Provide the [x, y] coordinate of the cell's center where the given text is located.  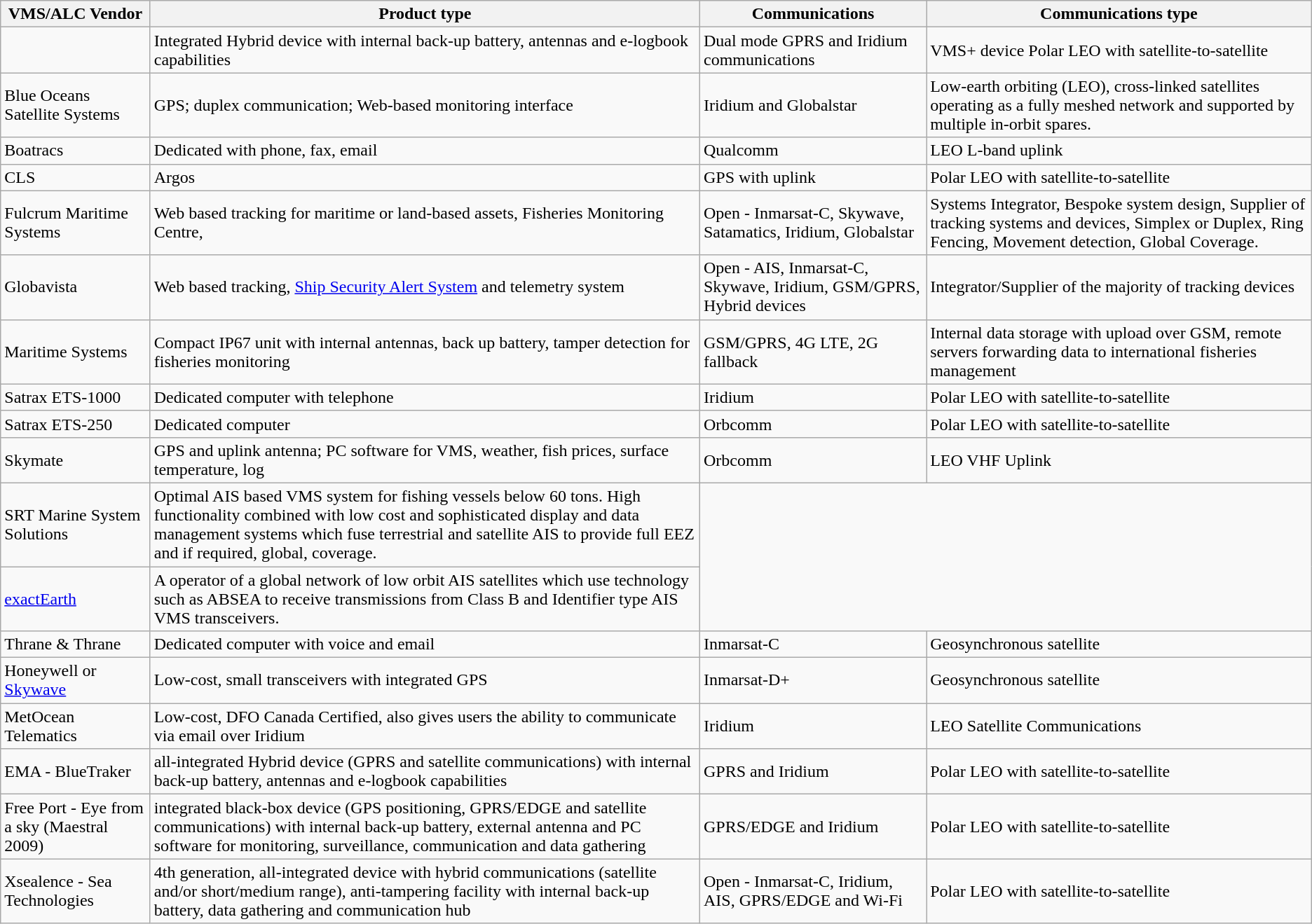
VMS/ALC Vendor [76, 14]
Web based tracking for maritime or land-based assets, Fisheries Monitoring Centre, [425, 223]
Compact IP67 unit with internal antennas, back up battery, tamper detection for fisheries monitoring [425, 352]
Communications [813, 14]
Low-earth orbiting (LEO), cross-linked satellites operating as a fully meshed network and supported by multiple in-orbit spares. [1119, 105]
Open - AIS, Inmarsat-C, Skywave, Iridium, GSM/GPRS, Hybrid devices [813, 287]
Maritime Systems [76, 352]
Honeywell or Skywave [76, 681]
Fulcrum Maritime Systems [76, 223]
Low-cost, DFO Canada Certified, also gives users the ability to communicate via email over Iridium [425, 726]
Blue Oceans Satellite Systems [76, 105]
all-integrated Hybrid device (GPRS and satellite communications) with internal back-up battery, antennas and e-logbook capabilities [425, 772]
Internal data storage with upload over GSM, remote servers forwarding data to international fisheries management [1119, 352]
Satrax ETS-250 [76, 424]
GPS; duplex communication; Web-based monitoring interface [425, 105]
GPRS/EDGE and Iridium [813, 827]
Iridium and Globalstar [813, 105]
Integrated Hybrid device with internal back-up battery, antennas and e-logbook capabilities [425, 50]
EMA - BlueTraker [76, 772]
Product type [425, 14]
Skymate [76, 460]
Globavista [76, 287]
Xsealence - Sea Technologies [76, 891]
GPRS and Iridium [813, 772]
Communications type [1119, 14]
LEO L-band uplink [1119, 151]
GPS with uplink [813, 177]
Qualcomm [813, 151]
SRT Marine System Solutions [76, 524]
Dedicated computer [425, 424]
Boatracs [76, 151]
Inmarsat-C [813, 644]
GSM/GPRS, 4G LTE, 2G fallback [813, 352]
exactEarth [76, 598]
Argos [425, 177]
Dedicated computer with telephone [425, 397]
Web based tracking, Ship Security Alert System and telemetry system [425, 287]
CLS [76, 177]
Inmarsat-D+ [813, 681]
Dedicated computer with voice and email [425, 644]
Open - Inmarsat-C, Iridium, AIS, GPRS/EDGE and Wi-Fi [813, 891]
Low-cost, small transceivers with integrated GPS [425, 681]
VMS+ device Polar LEO with satellite-to-satellite [1119, 50]
Dedicated with phone, fax, email [425, 151]
Satrax ETS-1000 [76, 397]
Thrane & Thrane [76, 644]
LEO VHF Uplink [1119, 460]
MetOcean Telematics [76, 726]
GPS and uplink antenna; PC software for VMS, weather, fish prices, surface temperature, log [425, 460]
Dual mode GPRS and Iridium communications [813, 50]
Integrator/Supplier of the majority of tracking devices [1119, 287]
LEO Satellite Communications [1119, 726]
Open - Inmarsat-C, Skywave, Satamatics, Iridium, Globalstar [813, 223]
Free Port - Eye from a sky (Maestral 2009) [76, 827]
